Identify which cell holds the provided text, then report its (X, Y) central coordinate. 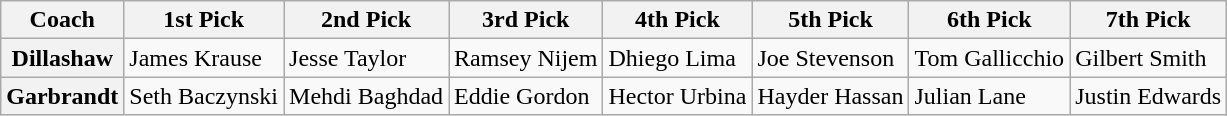
3rd Pick (526, 20)
Hayder Hassan (830, 96)
Joe Stevenson (830, 58)
Gilbert Smith (1148, 58)
Seth Baczynski (204, 96)
Justin Edwards (1148, 96)
4th Pick (678, 20)
Julian Lane (990, 96)
Dillashaw (62, 58)
Ramsey Nijem (526, 58)
2nd Pick (366, 20)
Garbrandt (62, 96)
Mehdi Baghdad (366, 96)
1st Pick (204, 20)
7th Pick (1148, 20)
5th Pick (830, 20)
Eddie Gordon (526, 96)
Tom Gallicchio (990, 58)
Jesse Taylor (366, 58)
Dhiego Lima (678, 58)
6th Pick (990, 20)
James Krause (204, 58)
Hector Urbina (678, 96)
Coach (62, 20)
